Return (x, y) of the center of cell containing provided text 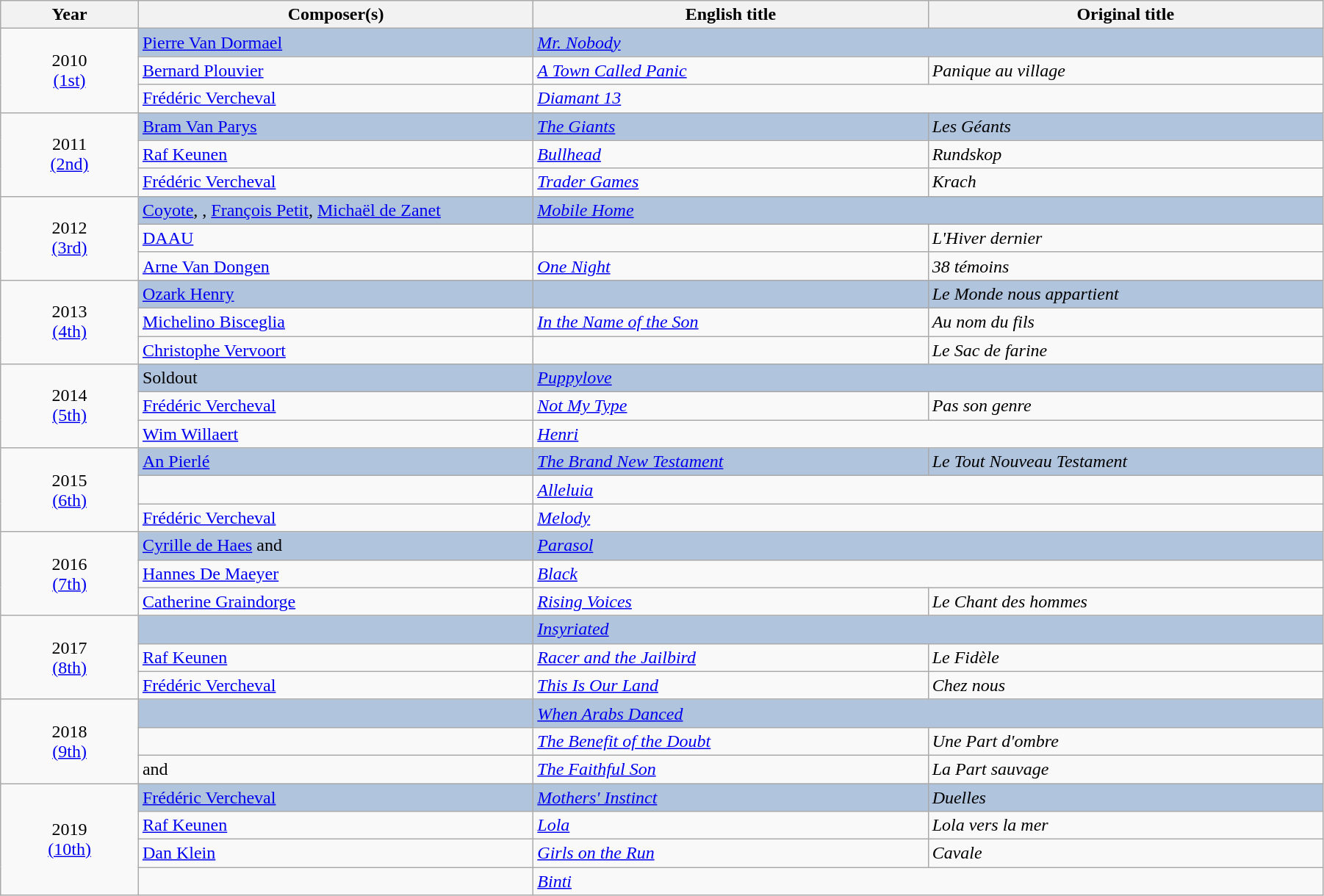
La Part sauvage (1126, 769)
Bram Van Parys (335, 126)
The Benefit of the Doubt (730, 741)
Girls on the Run (730, 853)
Christophe Vervoort (335, 350)
The Brand New Testament (730, 462)
Une Part d'ombre (1126, 741)
English title (730, 15)
Racer and the Jailbird (730, 657)
Melody (929, 518)
Ozark Henry (335, 294)
2013(4th) (70, 322)
Bullhead (730, 154)
Catherine Graindorge (335, 601)
Le Sac de farine (1126, 350)
and (335, 769)
One Night (730, 266)
Lola vers la mer (1126, 825)
Duelles (1126, 797)
Cavale (1126, 853)
Alleluia (929, 490)
2014(5th) (70, 406)
Cyrille de Haes and (335, 546)
DAAU (335, 238)
Puppylove (929, 378)
Mr. Nobody (929, 43)
Binti (929, 881)
Krach (1126, 182)
Mobile Home (929, 210)
Original title (1126, 15)
2015(6th) (70, 490)
Pierre Van Dormael (335, 43)
Black (929, 574)
2012(3rd) (70, 238)
Pas son genre (1126, 406)
Lola (730, 825)
Le Tout Nouveau Testament (1126, 462)
Rundskop (1126, 154)
Arne Van Dongen (335, 266)
2011(2nd) (70, 154)
Soldout (335, 378)
A Town Called Panic (730, 71)
Le Fidèle (1126, 657)
Rising Voices (730, 601)
The Faithful Son (730, 769)
Trader Games (730, 182)
Diamant 13 (929, 98)
Au nom du fils (1126, 322)
2017(8th) (70, 657)
Wim Willaert (335, 434)
Michelino Bisceglia (335, 322)
An Pierlé (335, 462)
2019(10th) (70, 839)
Panique au village (1126, 71)
Le Monde nous appartient (1126, 294)
Henri (929, 434)
In the Name of the Son (730, 322)
The Giants (730, 126)
Insyriated (929, 629)
Les Géants (1126, 126)
Year (70, 15)
2018(9th) (70, 741)
Not My Type (730, 406)
Parasol (929, 546)
2016(7th) (70, 574)
When Arabs Danced (929, 713)
Mothers' Instinct (730, 797)
38 témoins (1126, 266)
Le Chant des hommes (1126, 601)
Coyote, , François Petit, Michaël de Zanet (335, 210)
Chez nous (1126, 685)
L'Hiver dernier (1126, 238)
Hannes De Maeyer (335, 574)
This Is Our Land (730, 685)
Composer(s) (335, 15)
2010(1st) (70, 71)
Dan Klein (335, 853)
Bernard Plouvier (335, 71)
